Extract the [X, Y] coordinate from the center of the cell holding the provided text.  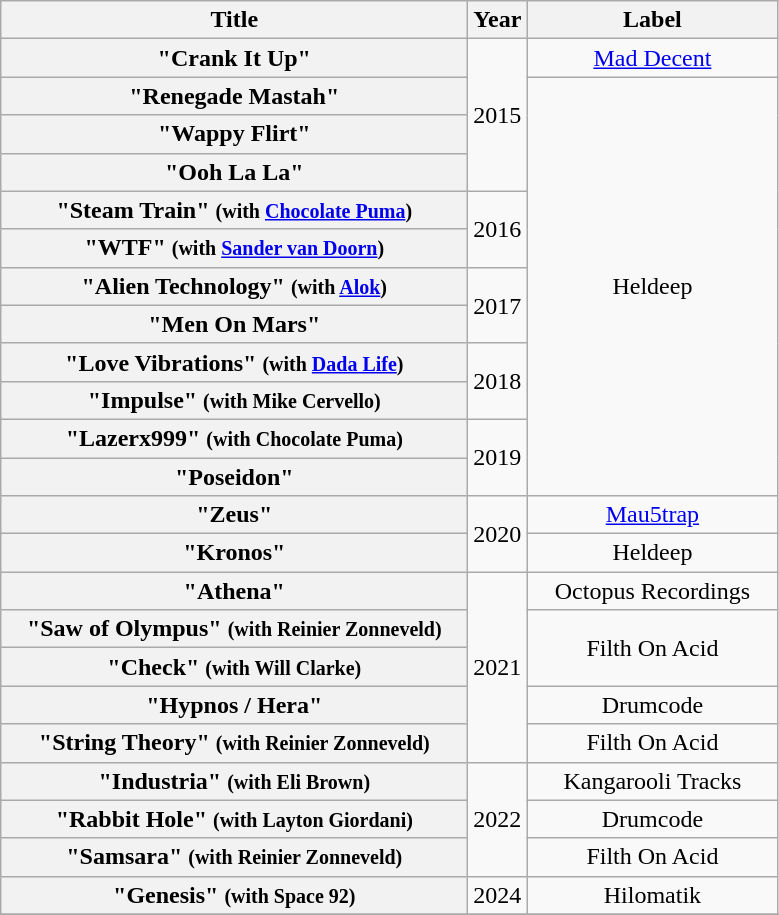
"Alien Technology" (with Alok) [234, 286]
"Ooh La La" [234, 172]
"Rabbit Hole" (with Layton Giordani) [234, 819]
"Wappy Flirt" [234, 134]
"Athena" [234, 591]
"Saw of Olympus" (with Reinier Zonneveld) [234, 629]
Label [652, 20]
2017 [498, 305]
"Poseidon" [234, 477]
2018 [498, 381]
Mad Decent [652, 58]
"Samsara" (with Reinier Zonneveld) [234, 857]
Year [498, 20]
"Genesis" (with Space 92) [234, 895]
"Love Vibrations" (with Dada Life) [234, 362]
2024 [498, 895]
Mau5trap [652, 515]
"String Theory" (with Reinier Zonneveld) [234, 743]
"Industria" (with Eli Brown) [234, 781]
2015 [498, 115]
"Zeus" [234, 515]
2022 [498, 819]
2019 [498, 457]
"Impulse" (with Mike Cervello) [234, 400]
"WTF" (with Sander van Doorn) [234, 248]
Title [234, 20]
"Lazerx999" (with Chocolate Puma) [234, 438]
"Steam Train" (with Chocolate Puma) [234, 210]
"Hypnos / Hera" [234, 705]
2016 [498, 229]
"Crank It Up" [234, 58]
2020 [498, 534]
"Kronos" [234, 553]
"Men On Mars" [234, 324]
Octopus Recordings [652, 591]
Hilomatik [652, 895]
"Renegade Mastah" [234, 96]
2021 [498, 667]
"Check" (with Will Clarke) [234, 667]
Kangarooli Tracks [652, 781]
